Find where the given text appears and provide that cell's center as (X, Y) coordinate. 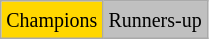
Runners-up (155, 20)
Champions (52, 20)
